Find where the given text appears and provide that cell's center as (X, Y) coordinate. 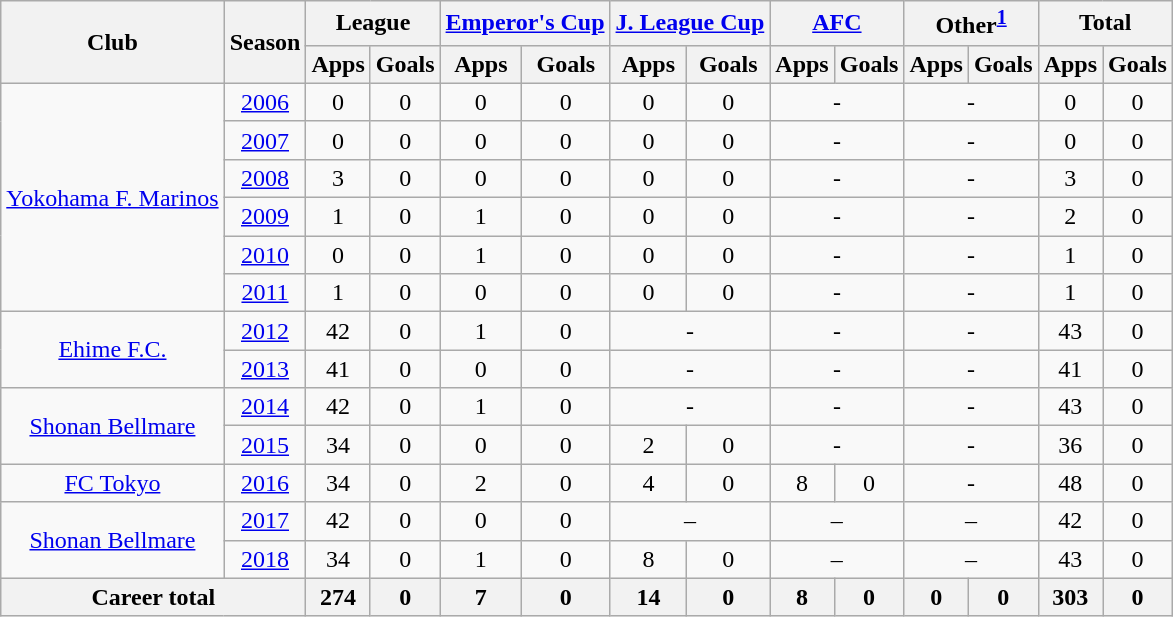
2012 (265, 331)
2009 (265, 217)
Club (112, 42)
48 (1070, 483)
7 (481, 597)
AFC (837, 24)
Career total (154, 597)
2010 (265, 255)
2016 (265, 483)
36 (1070, 445)
2008 (265, 178)
Ehime F.C. (112, 350)
2011 (265, 293)
274 (338, 597)
2018 (265, 559)
303 (1070, 597)
J. League Cup (690, 24)
Emperor's Cup (525, 24)
2014 (265, 407)
2013 (265, 369)
2015 (265, 445)
FC Tokyo (112, 483)
2017 (265, 521)
League (373, 24)
Season (265, 42)
Other1 (971, 24)
2006 (265, 102)
2007 (265, 140)
Yokohama F. Marinos (112, 197)
4 (648, 483)
14 (648, 597)
Total (1105, 24)
